Pinpoint the cell where the given text exists, returning its [x, y] midpoint coordinate. 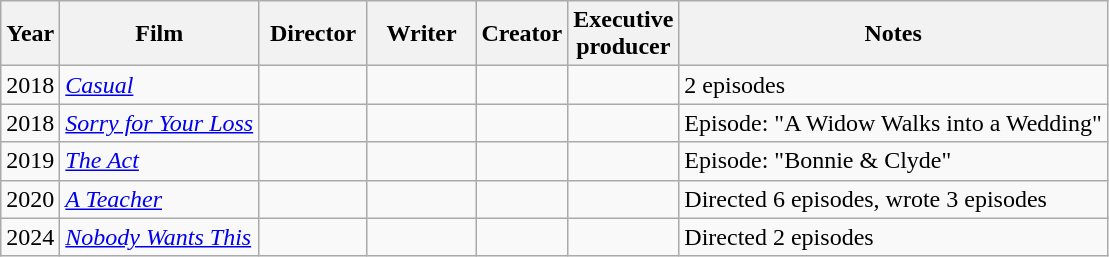
Director [314, 34]
2020 [30, 199]
Executive producer [624, 34]
2 episodes [893, 85]
Film [160, 34]
Directed 6 episodes, wrote 3 episodes [893, 199]
Writer [422, 34]
The Act [160, 161]
Sorry for Your Loss [160, 123]
2019 [30, 161]
Year [30, 34]
A Teacher [160, 199]
Episode: "A Widow Walks into a Wedding" [893, 123]
Creator [522, 34]
Notes [893, 34]
Directed 2 episodes [893, 237]
Nobody Wants This [160, 237]
2024 [30, 237]
Episode: "Bonnie & Clyde" [893, 161]
Casual [160, 85]
